For the text-containing cell, return its midpoint in (x, y) coordinate format. 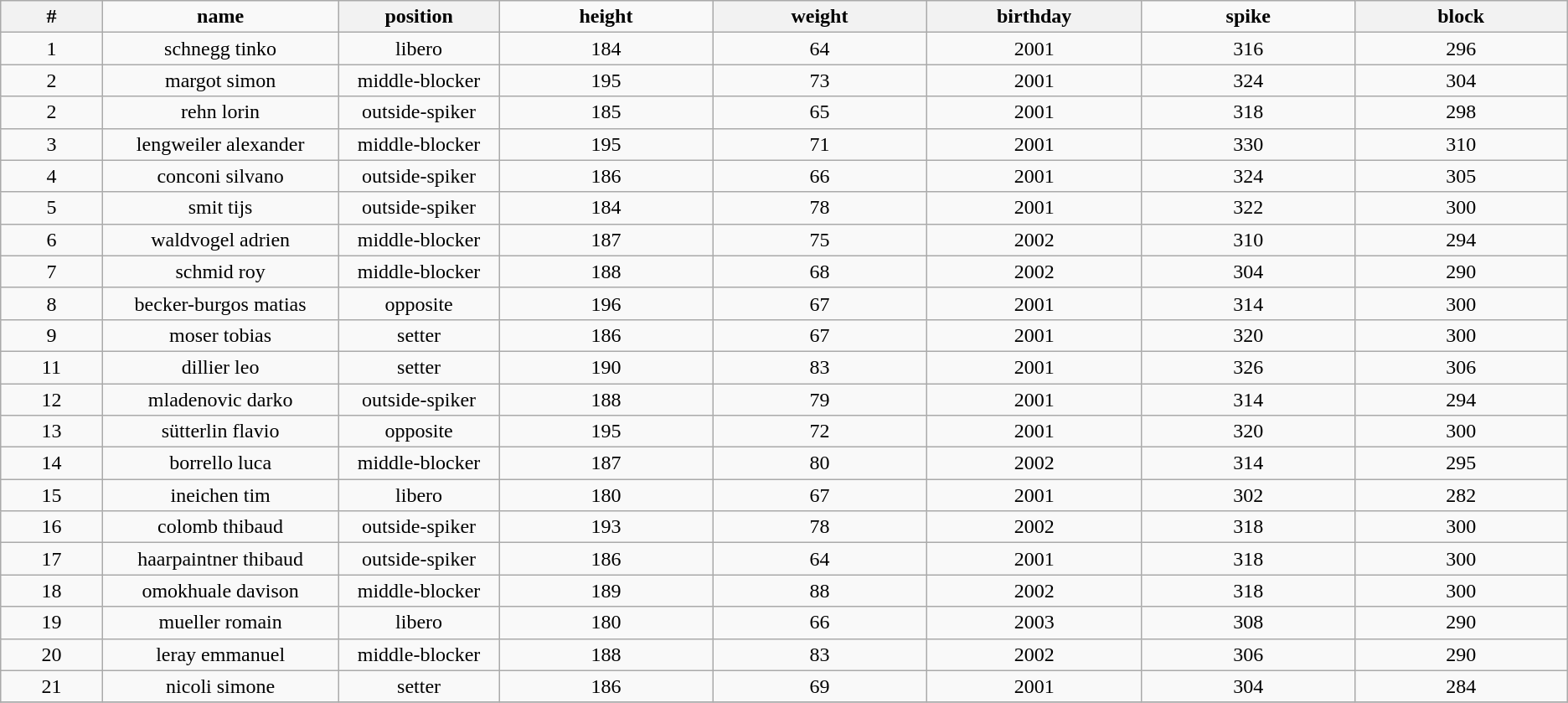
9 (52, 335)
5 (52, 208)
284 (1461, 686)
330 (1248, 144)
80 (819, 463)
190 (606, 367)
295 (1461, 463)
name (220, 17)
193 (606, 527)
lengweiler alexander (220, 144)
sütterlin flavio (220, 432)
height (606, 17)
11 (52, 367)
17 (52, 559)
13 (52, 432)
12 (52, 400)
308 (1248, 623)
borrello luca (220, 463)
316 (1248, 49)
birthday (1034, 17)
7 (52, 271)
20 (52, 654)
18 (52, 591)
conconi silvano (220, 176)
19 (52, 623)
189 (606, 591)
68 (819, 271)
omokhuale davison (220, 591)
block (1461, 17)
ineichen tim (220, 495)
schmid roy (220, 271)
leray emmanuel (220, 654)
196 (606, 303)
14 (52, 463)
65 (819, 112)
282 (1461, 495)
schnegg tinko (220, 49)
302 (1248, 495)
colomb thibaud (220, 527)
# (52, 17)
21 (52, 686)
326 (1248, 367)
8 (52, 303)
4 (52, 176)
1 (52, 49)
weight (819, 17)
15 (52, 495)
smit tijs (220, 208)
position (419, 17)
298 (1461, 112)
69 (819, 686)
6 (52, 240)
rehn lorin (220, 112)
2003 (1034, 623)
16 (52, 527)
dillier leo (220, 367)
185 (606, 112)
88 (819, 591)
79 (819, 400)
margot simon (220, 80)
waldvogel adrien (220, 240)
nicoli simone (220, 686)
322 (1248, 208)
73 (819, 80)
spike (1248, 17)
3 (52, 144)
75 (819, 240)
becker-burgos matias (220, 303)
71 (819, 144)
moser tobias (220, 335)
72 (819, 432)
mueller romain (220, 623)
296 (1461, 49)
305 (1461, 176)
haarpaintner thibaud (220, 559)
mladenovic darko (220, 400)
